Pinpoint the cell where the given text exists, returning its [x, y] midpoint coordinate. 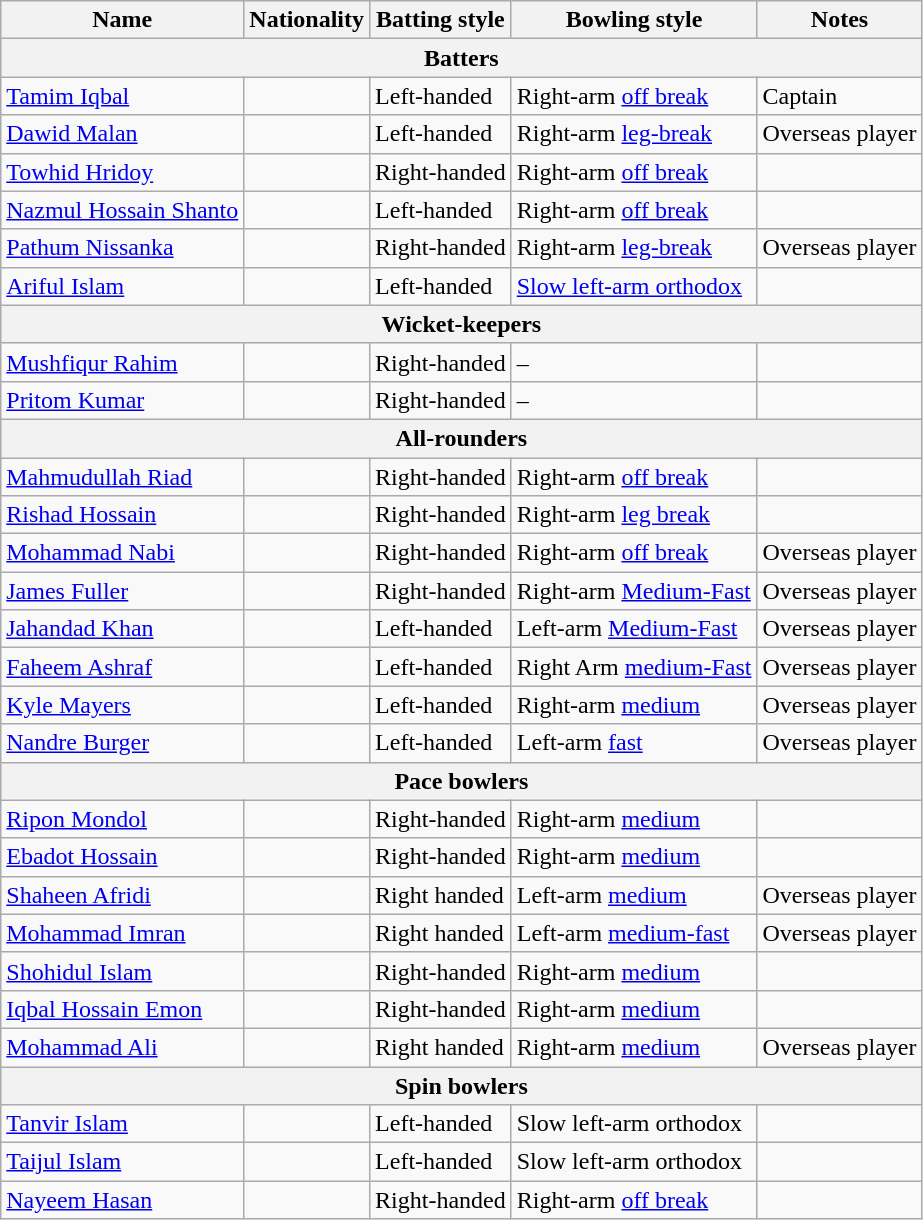
Ebadot Hossain [122, 857]
Batters [462, 58]
All-rounders [462, 438]
Shohidul Islam [122, 971]
Name [122, 20]
Captain [840, 96]
Towhid Hridoy [122, 172]
Spin bowlers [462, 1085]
Notes [840, 20]
Faheem Ashraf [122, 667]
Left-arm Medium-Fast [634, 629]
Right Arm medium-Fast [634, 667]
Pritom Kumar [122, 400]
Batting style [441, 20]
Rishad Hossain [122, 515]
Dawid Malan [122, 134]
Pace bowlers [462, 781]
Bowling style [634, 20]
Mahmudullah Riad [122, 477]
Kyle Mayers [122, 705]
Taijul Islam [122, 1162]
Tanvir Islam [122, 1124]
Nationality [307, 20]
Right-arm leg break [634, 515]
James Fuller [122, 591]
Pathum Nissanka [122, 248]
Shaheen Afridi [122, 895]
Mohammad Ali [122, 1047]
Wicket-keepers [462, 324]
Nandre Burger [122, 743]
Iqbal Hossain Emon [122, 1009]
Left-arm fast [634, 743]
Mohammad Nabi [122, 553]
Ariful Islam [122, 286]
Tamim Iqbal [122, 96]
Left-arm medium-fast [634, 933]
Nayeem Hasan [122, 1200]
Ripon Mondol [122, 819]
Mohammad Imran [122, 933]
Nazmul Hossain Shanto [122, 210]
Right-arm Medium-Fast [634, 591]
Jahandad Khan [122, 629]
Mushfiqur Rahim [122, 362]
Left-arm medium [634, 895]
